Capture the cell that displays the provided text and extract its [x, y] central coordinate. 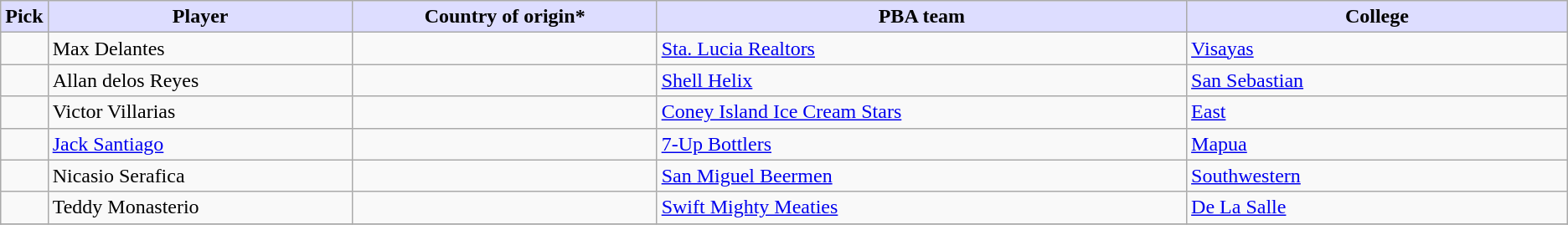
De La Salle [1377, 207]
Pick [24, 17]
Jack Santiago [200, 144]
San Sebastian [1377, 80]
Swift Mighty Meaties [921, 207]
Mapua [1377, 144]
Southwestern [1377, 176]
Visayas [1377, 49]
Coney Island Ice Cream Stars [921, 112]
College [1377, 17]
Teddy Monasterio [200, 207]
Sta. Lucia Realtors [921, 49]
Victor Villarias [200, 112]
Max Delantes [200, 49]
East [1377, 112]
Shell Helix [921, 80]
San Miguel Beermen [921, 176]
Country of origin* [504, 17]
Allan delos Reyes [200, 80]
PBA team [921, 17]
7-Up Bottlers [921, 144]
Player [200, 17]
Nicasio Serafica [200, 176]
